For the text-containing cell, return its midpoint in (X, Y) coordinate format. 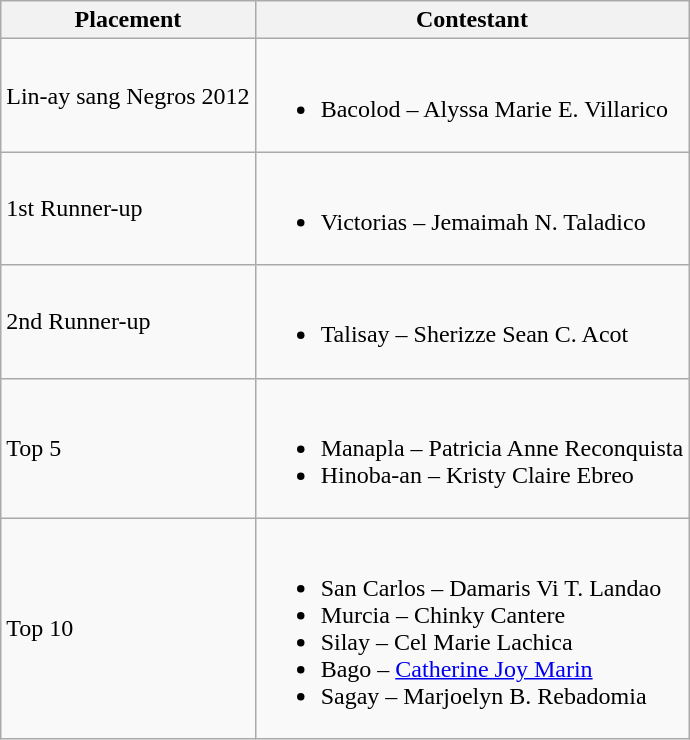
Victorias – Jemaimah N. Taladico (472, 208)
Placement (128, 20)
Talisay – Sherizze Sean C. Acot (472, 322)
1st Runner-up (128, 208)
2nd Runner-up (128, 322)
Top 10 (128, 628)
Contestant (472, 20)
Manapla – Patricia Anne ReconquistaHinoba-an – Kristy Claire Ebreo (472, 448)
Lin-ay sang Negros 2012 (128, 96)
Bacolod – Alyssa Marie E. Villarico (472, 96)
San Carlos – Damaris Vi T. LandaoMurcia – Chinky CantereSilay – Cel Marie LachicaBago – Catherine Joy MarinSagay – Marjoelyn B. Rebadomia (472, 628)
Top 5 (128, 448)
